Detect which cell encompasses the target text, then output its (X, Y) center coordinate. 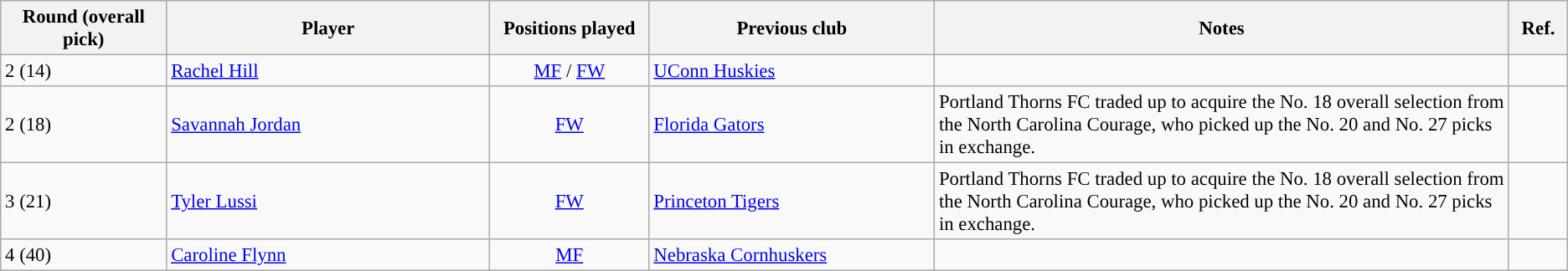
MF / FW (570, 71)
MF (570, 255)
Player (328, 28)
2 (14) (84, 71)
Round (overall pick) (84, 28)
Princeton Tigers (792, 202)
Previous club (792, 28)
2 (18) (84, 125)
Nebraska Cornhuskers (792, 255)
Tyler Lussi (328, 202)
Positions played (570, 28)
Savannah Jordan (328, 125)
Notes (1222, 28)
Ref. (1538, 28)
3 (21) (84, 202)
Florida Gators (792, 125)
4 (40) (84, 255)
Caroline Flynn (328, 255)
Rachel Hill (328, 71)
UConn Huskies (792, 71)
